Locate the cell with the specified text and output its [x, y] center coordinate. 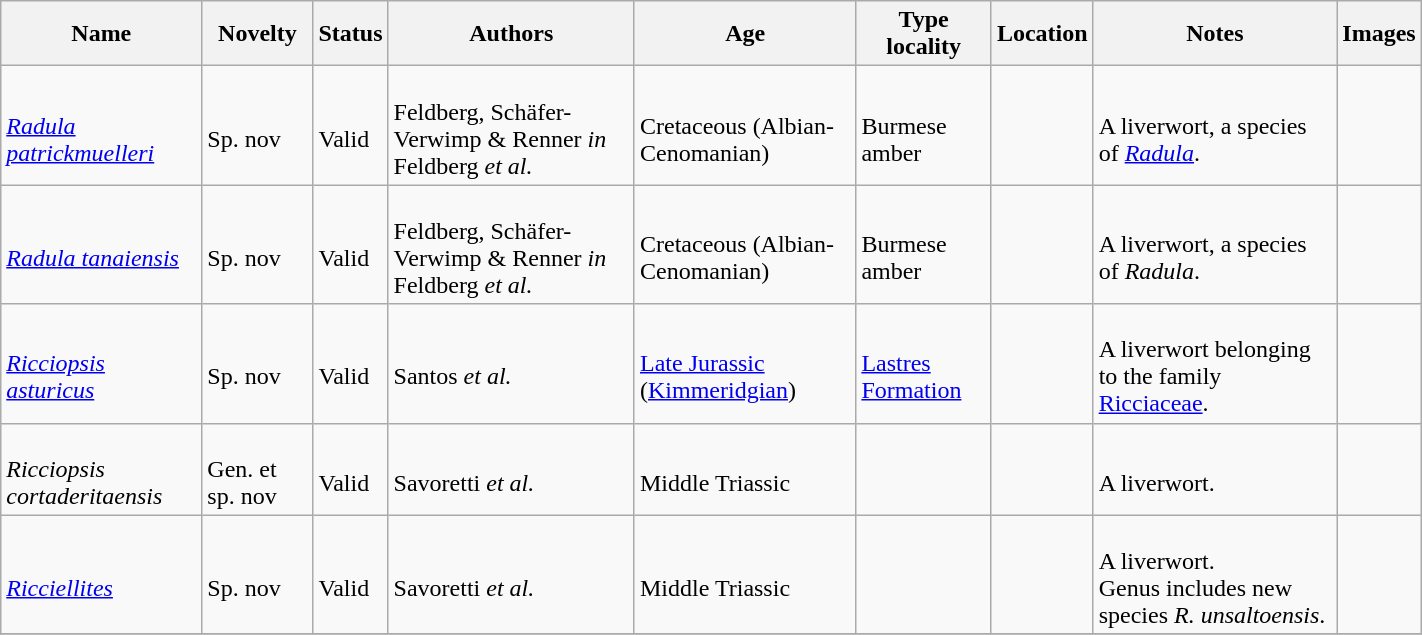
Status [350, 34]
Ricciopsis cortaderitaensis [102, 469]
Radula patrickmuelleri [102, 126]
Images [1379, 34]
Lastres Formation [924, 364]
Late Jurassic (Kimmeridgian) [744, 364]
Authors [511, 34]
A liverwort. Genus includes new species R. unsaltoensis. [1215, 574]
A liverwort belonging to the family Ricciaceae. [1215, 364]
Radula tanaiensis [102, 244]
Ricciellites [102, 574]
Notes [1215, 34]
Novelty [258, 34]
Ricciopsis asturicus [102, 364]
A liverwort. [1215, 469]
Gen. et sp. nov [258, 469]
Type locality [924, 34]
Santos et al. [511, 364]
Location [1042, 34]
Name [102, 34]
Age [744, 34]
